Return the [X, Y] coordinate for the center point of the cell that contains the specified text.  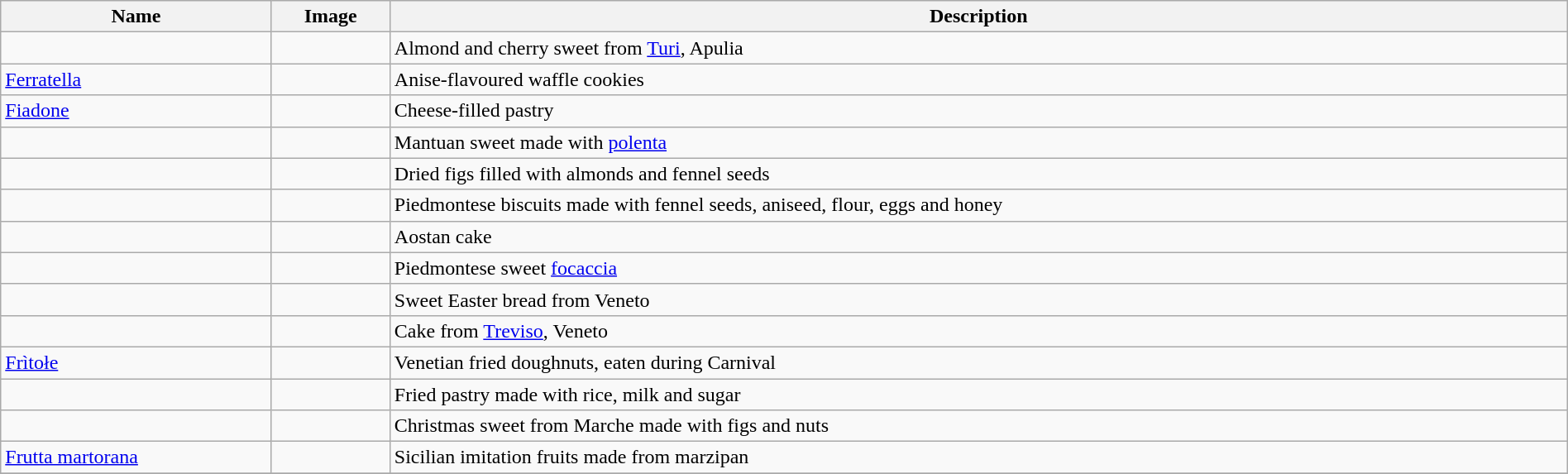
Ferratella [136, 79]
Venetian fried doughnuts, eaten during Carnival [978, 362]
Mantuan sweet made with polenta [978, 142]
Image [331, 17]
Frutta martorana [136, 457]
Christmas sweet from Marche made with figs and nuts [978, 426]
Anise-flavoured waffle cookies [978, 79]
Almond and cherry sweet from Turi, Apulia [978, 48]
Piedmontese sweet focaccia [978, 268]
Piedmontese biscuits made with fennel seeds, aniseed, flour, eggs and honey [978, 205]
Sicilian imitation fruits made from marzipan [978, 457]
Dried figs filled with almonds and fennel seeds [978, 174]
Cheese-filled pastry [978, 111]
Fiadone [136, 111]
Fried pastry made with rice, milk and sugar [978, 395]
Frìtołe [136, 362]
Sweet Easter bread from Veneto [978, 299]
Cake from Treviso, Veneto [978, 331]
Description [978, 17]
Name [136, 17]
Aostan cake [978, 237]
